Output the (x, y) coordinate of the center of the cell containing the given text.  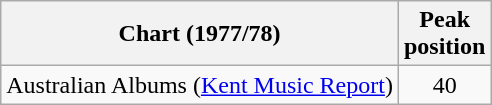
Peakposition (444, 34)
40 (444, 85)
Australian Albums (Kent Music Report) (200, 85)
Chart (1977/78) (200, 34)
